Return (X, Y) of the center of cell containing provided text 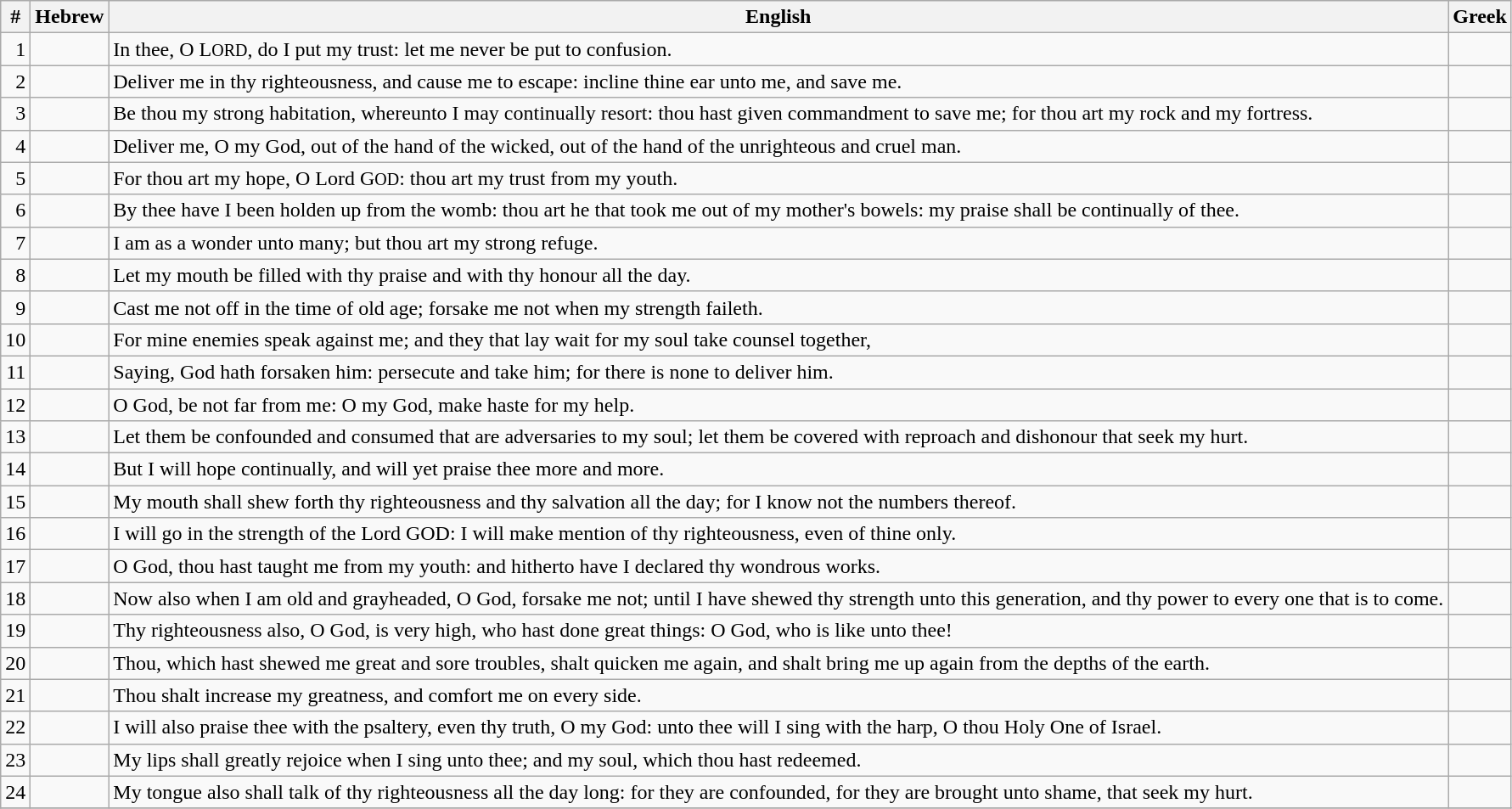
But I will hope continually, and will yet praise thee more and more. (778, 469)
20 (15, 663)
14 (15, 469)
2 (15, 81)
Thou shalt increase my greatness, and comfort me on every side. (778, 695)
Thy righteousness also, O God, is very high, who hast done great things: O God, who is like unto thee! (778, 631)
My tongue also shall talk of thy righteousness all the day long: for they are confounded, for they are brought unto shame, that seek my hurt. (778, 792)
Be thou my strong habitation, whereunto I may continually resort: thou hast given commandment to save me; for thou art my rock and my fortress. (778, 114)
Let them be confounded and consumed that are adversaries to my soul; let them be covered with reproach and dishonour that seek my hurt. (778, 437)
Greek (1481, 17)
15 (15, 502)
My mouth shall shew forth thy righteousness and thy salvation all the day; for I know not the numbers thereof. (778, 502)
12 (15, 405)
5 (15, 178)
Hebrew (70, 17)
9 (15, 307)
7 (15, 243)
Saying, God hath forsaken him: persecute and take him; for there is none to deliver him. (778, 372)
I will also praise thee with the psaltery, even thy truth, O my God: unto thee will I sing with the harp, O thou Holy One of Israel. (778, 728)
By thee have I been holden up from the womb: thou art he that took me out of my mother's bowels: my praise shall be continually of thee. (778, 211)
# (15, 17)
I will go in the strength of the Lord GOD: I will make mention of thy righteousness, even of thine only. (778, 534)
10 (15, 340)
8 (15, 275)
Let my mouth be filled with thy praise and with thy honour all the day. (778, 275)
English (778, 17)
In thee, O LORD, do I put my trust: let me never be put to confusion. (778, 49)
My lips shall greatly rejoice when I sing unto thee; and my soul, which thou hast redeemed. (778, 760)
18 (15, 598)
6 (15, 211)
23 (15, 760)
3 (15, 114)
11 (15, 372)
O God, be not far from me: O my God, make haste for my help. (778, 405)
17 (15, 566)
24 (15, 792)
Thou, which hast shewed me great and sore troubles, shalt quicken me again, and shalt bring me up again from the depths of the earth. (778, 663)
Cast me not off in the time of old age; forsake me not when my strength faileth. (778, 307)
I am as a wonder unto many; but thou art my strong refuge. (778, 243)
Deliver me, O my God, out of the hand of the wicked, out of the hand of the unrighteous and cruel man. (778, 146)
4 (15, 146)
19 (15, 631)
16 (15, 534)
For thou art my hope, O Lord GOD: thou art my trust from my youth. (778, 178)
Deliver me in thy righteousness, and cause me to escape: incline thine ear unto me, and save me. (778, 81)
21 (15, 695)
22 (15, 728)
13 (15, 437)
O God, thou hast taught me from my youth: and hitherto have I declared thy wondrous works. (778, 566)
For mine enemies speak against me; and they that lay wait for my soul take counsel together, (778, 340)
1 (15, 49)
